Identify which cell holds the provided text, then report its [x, y] central coordinate. 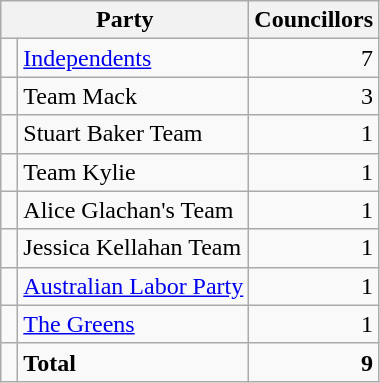
Stuart Baker Team [134, 134]
Independents [134, 58]
Total [134, 362]
3 [314, 96]
Alice Glachan's Team [134, 210]
Team Mack [134, 96]
Party [125, 20]
Team Kylie [134, 172]
Jessica Kellahan Team [134, 248]
7 [314, 58]
Councillors [314, 20]
9 [314, 362]
Australian Labor Party [134, 286]
The Greens [134, 324]
